Return [X, Y] of the center of cell containing provided text 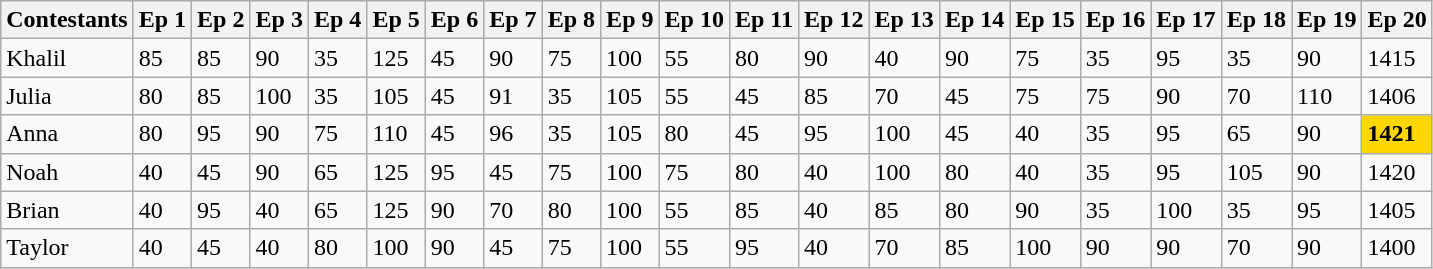
Ep 7 [513, 20]
Ep 1 [162, 20]
1415 [1397, 58]
Ep 12 [834, 20]
Ep 18 [1256, 20]
Contestants [67, 20]
Ep 11 [764, 20]
Ep 5 [396, 20]
Ep 15 [1045, 20]
Taylor [67, 248]
Ep 4 [337, 20]
Noah [67, 172]
Ep 8 [571, 20]
1405 [1397, 210]
Ep 3 [279, 20]
Ep 10 [694, 20]
Ep 2 [221, 20]
Julia [67, 96]
1420 [1397, 172]
96 [513, 134]
Ep 16 [1115, 20]
Ep 19 [1327, 20]
Ep 9 [630, 20]
Brian [67, 210]
1400 [1397, 248]
Khalil [67, 58]
Ep 6 [454, 20]
1406 [1397, 96]
Ep 20 [1397, 20]
Ep 17 [1186, 20]
Ep 13 [904, 20]
1421 [1397, 134]
Anna [67, 134]
Ep 14 [974, 20]
91 [513, 96]
